Pinpoint the cell where the given text exists, returning its [X, Y] midpoint coordinate. 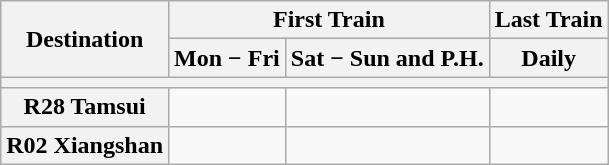
Sat − Sun and P.H. [387, 58]
R28 Tamsui [85, 107]
Destination [85, 39]
R02 Xiangshan [85, 145]
Last Train [548, 20]
Daily [548, 58]
First Train [330, 20]
Mon − Fri [228, 58]
